Determine the (x, y) coordinate at the center of the cell enclosing the given text.  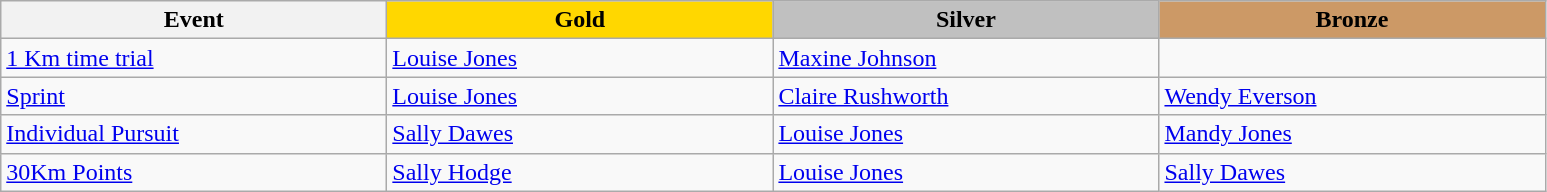
Wendy Everson (1352, 96)
Maxine Johnson (966, 58)
Individual Pursuit (194, 134)
Silver (966, 20)
Event (194, 20)
Sally Hodge (580, 172)
1 Km time trial (194, 58)
Gold (580, 20)
30Km Points (194, 172)
Bronze (1352, 20)
Mandy Jones (1352, 134)
Sprint (194, 96)
Claire Rushworth (966, 96)
